Search for the cell housing the specified text and yield its (X, Y) center coordinate. 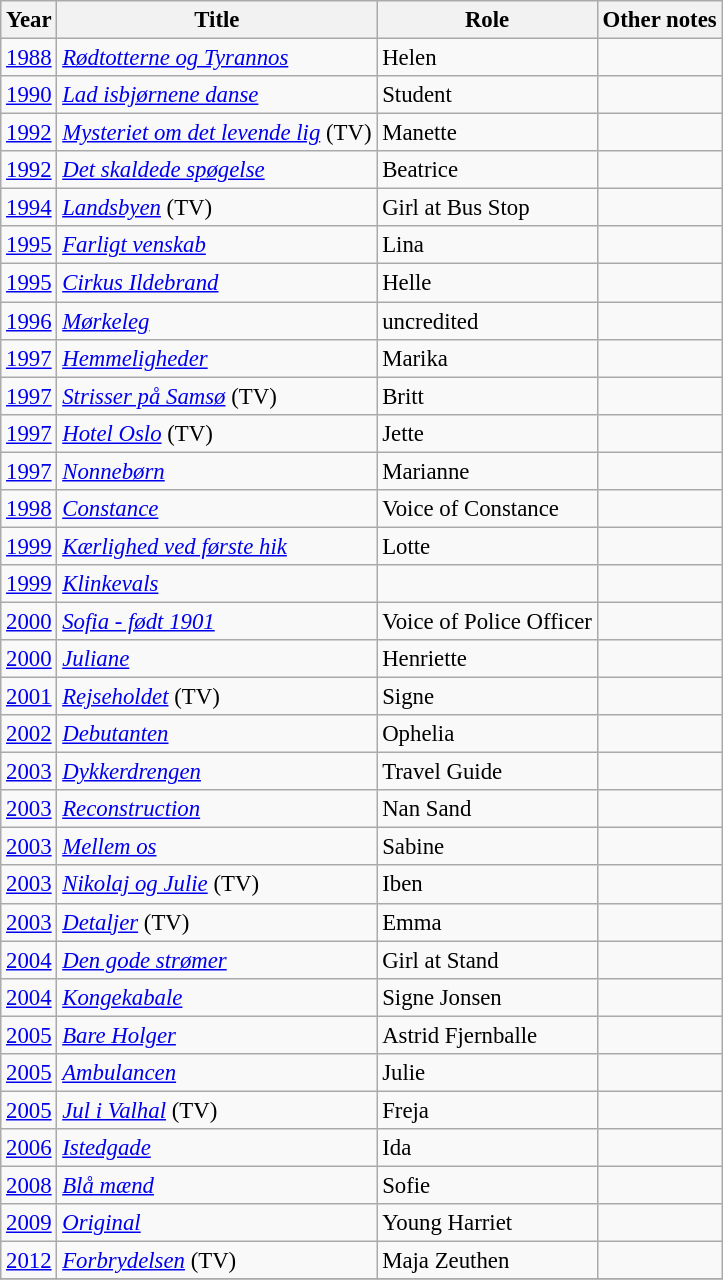
Astrid Fjernballe (487, 1035)
Istedgade (217, 1148)
Juliane (217, 659)
Kongekabale (217, 997)
Lad isbjørnene danse (217, 95)
Britt (487, 396)
Nan Sand (487, 809)
Hemmeligheder (217, 358)
1994 (29, 208)
Sofie (487, 1185)
Detaljer (TV) (217, 922)
Maja Zeuthen (487, 1261)
Lina (487, 245)
1990 (29, 95)
Jette (487, 433)
Landsbyen (TV) (217, 208)
Jul i Valhal (TV) (217, 1110)
Girl at Bus Stop (487, 208)
Helen (487, 58)
Student (487, 95)
Marianne (487, 471)
2001 (29, 697)
uncredited (487, 321)
Rejseholdet (TV) (217, 697)
1988 (29, 58)
Forbrydelsen (TV) (217, 1261)
Sabine (487, 847)
2006 (29, 1148)
Ophelia (487, 734)
Rødtotterne og Tyrannos (217, 58)
2002 (29, 734)
Farligt venskab (217, 245)
Emma (487, 922)
2012 (29, 1261)
Freja (487, 1110)
Other notes (660, 20)
Voice of Police Officer (487, 621)
Den gode strømer (217, 960)
Role (487, 20)
Mørkeleg (217, 321)
Debutanten (217, 734)
Kærlighed ved første hik (217, 546)
Julie (487, 1073)
Dykkerdrengen (217, 772)
Girl at Stand (487, 960)
Nonnebørn (217, 471)
Title (217, 20)
Reconstruction (217, 809)
Travel Guide (487, 772)
Mellem os (217, 847)
Young Harriet (487, 1223)
Signe (487, 697)
Det skaldede spøgelse (217, 170)
Nikolaj og Julie (TV) (217, 885)
Constance (217, 509)
Lotte (487, 546)
Henriette (487, 659)
Ambulancen (217, 1073)
Marika (487, 358)
Ida (487, 1148)
Mysteriet om det levende lig (TV) (217, 133)
Manette (487, 133)
2009 (29, 1223)
Bare Holger (217, 1035)
Voice of Constance (487, 509)
Helle (487, 283)
Sofia - født 1901 (217, 621)
2008 (29, 1185)
1998 (29, 509)
Year (29, 20)
Hotel Oslo (TV) (217, 433)
Beatrice (487, 170)
1996 (29, 321)
Signe Jonsen (487, 997)
Cirkus Ildebrand (217, 283)
Original (217, 1223)
Klinkevals (217, 584)
Strisser på Samsø (TV) (217, 396)
Blå mænd (217, 1185)
Iben (487, 885)
